Locate the cell with the specified text and output its [x, y] center coordinate. 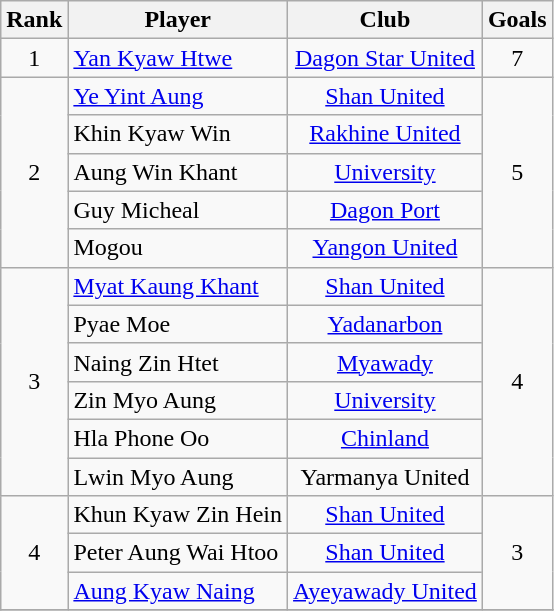
Myat Kaung Khant [178, 286]
7 [517, 58]
Yangon United [386, 248]
Chinland [386, 438]
Mogou [178, 248]
Peter Aung Wai Htoo [178, 553]
Yadanarbon [386, 324]
Aung Win Khant [178, 172]
Goals [517, 20]
Dagon Star United [386, 58]
Yarmanya United [386, 477]
Khun Kyaw Zin Hein [178, 515]
2 [34, 172]
Hla Phone Oo [178, 438]
Dagon Port [386, 210]
Player [178, 20]
1 [34, 58]
Ye Yint Aung [178, 96]
Naing Zin Htet [178, 362]
Zin Myo Aung [178, 400]
Pyae Moe [178, 324]
Rank [34, 20]
Myawady [386, 362]
5 [517, 172]
Aung Kyaw Naing [178, 591]
Lwin Myo Aung [178, 477]
Club [386, 20]
Ayeyawady United [386, 591]
Khin Kyaw Win [178, 134]
Guy Micheal [178, 210]
Yan Kyaw Htwe [178, 58]
Rakhine United [386, 134]
